Capture the cell that displays the provided text and extract its [x, y] central coordinate. 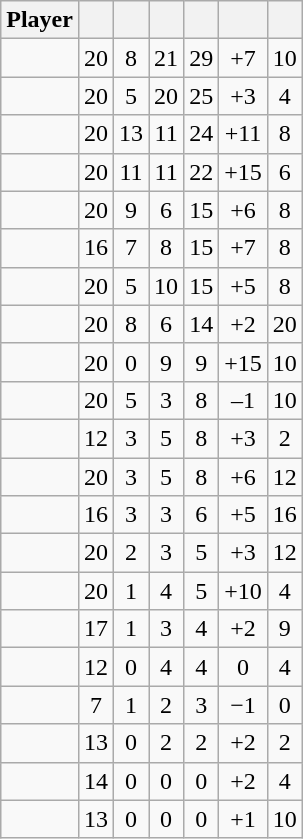
25 [202, 96]
−1 [244, 705]
–1 [244, 400]
Player [40, 20]
22 [202, 172]
24 [202, 134]
29 [202, 58]
17 [96, 629]
+1 [244, 819]
21 [166, 58]
+10 [244, 591]
+11 [244, 134]
